Return [X, Y] of the center of cell containing provided text 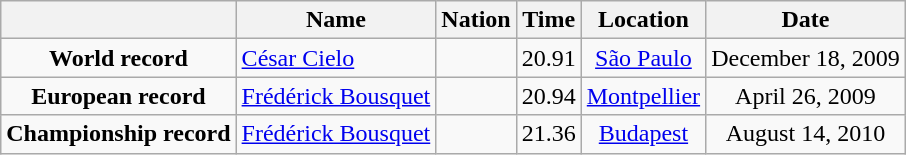
20.91 [548, 58]
August 14, 2010 [806, 134]
European record [118, 96]
Montpellier [643, 96]
Location [643, 20]
César Cielo [336, 58]
Name [336, 20]
Time [548, 20]
Championship record [118, 134]
Nation [476, 20]
Budapest [643, 134]
World record [118, 58]
São Paulo [643, 58]
20.94 [548, 96]
21.36 [548, 134]
Date [806, 20]
December 18, 2009 [806, 58]
April 26, 2009 [806, 96]
